Search for the cell housing the specified text and yield its [x, y] center coordinate. 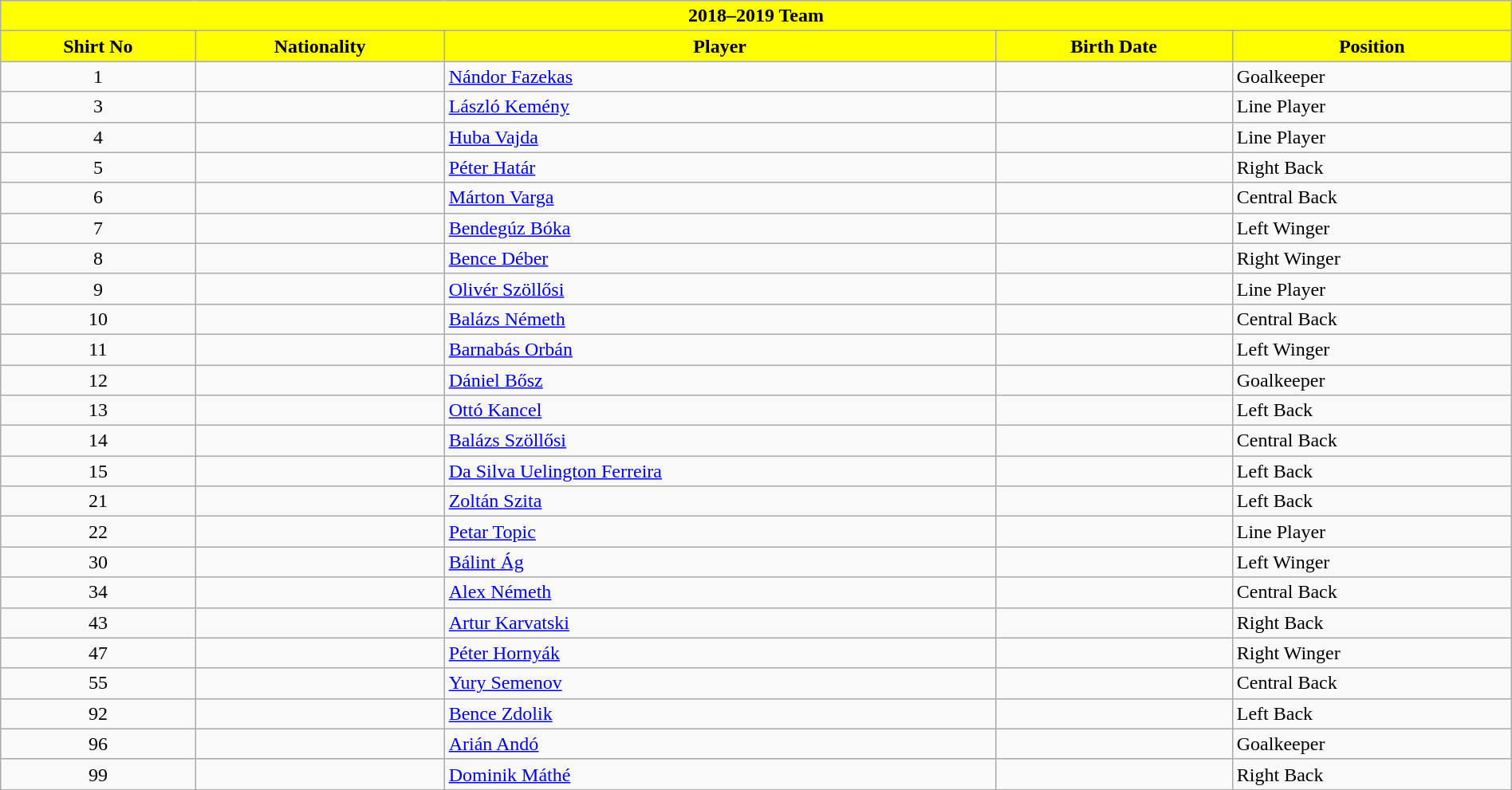
Balázs Szöllősi [719, 441]
9 [98, 289]
Dániel Bősz [719, 380]
Dominik Máthé [719, 774]
1 [98, 77]
43 [98, 623]
Péter Határ [719, 167]
Birth Date [1113, 46]
92 [98, 713]
Alex Németh [719, 592]
Olivér Szöllősi [719, 289]
Petar Topic [719, 532]
99 [98, 774]
Arián Andó [719, 744]
55 [98, 683]
Da Silva Uelington Ferreira [719, 471]
Shirt No [98, 46]
Ottó Kancel [719, 411]
Artur Karvatski [719, 623]
5 [98, 167]
Zoltán Szita [719, 501]
22 [98, 532]
47 [98, 653]
Márton Varga [719, 198]
Balázs Németh [719, 319]
Bálint Ág [719, 562]
Barnabás Orbán [719, 349]
3 [98, 107]
15 [98, 471]
34 [98, 592]
10 [98, 319]
4 [98, 137]
30 [98, 562]
13 [98, 411]
Position [1372, 46]
Nationality [320, 46]
Bence Déber [719, 258]
6 [98, 198]
Péter Hornyák [719, 653]
14 [98, 441]
7 [98, 228]
Nándor Fazekas [719, 77]
Huba Vajda [719, 137]
2018–2019 Team [756, 16]
12 [98, 380]
11 [98, 349]
László Kemény [719, 107]
Yury Semenov [719, 683]
8 [98, 258]
21 [98, 501]
96 [98, 744]
Bence Zdolik [719, 713]
Player [719, 46]
Bendegúz Bóka [719, 228]
